Extract the (x, y) coordinate from the center of the cell holding the provided text.  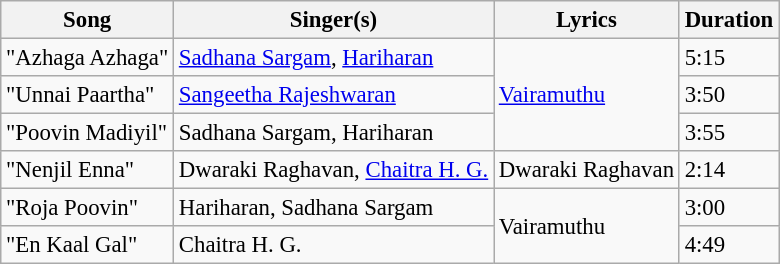
3:50 (728, 95)
Song (88, 20)
Sangeetha Rajeshwaran (334, 95)
4:49 (728, 245)
3:00 (728, 208)
Dwaraki Raghavan (587, 170)
Hariharan, Sadhana Sargam (334, 208)
Singer(s) (334, 20)
"Azhaga Azhaga" (88, 58)
"Poovin Madiyil" (88, 133)
"En Kaal Gal" (88, 245)
5:15 (728, 58)
"Nenjil Enna" (88, 170)
"Roja Poovin" (88, 208)
Lyrics (587, 20)
"Unnai Paartha" (88, 95)
3:55 (728, 133)
Duration (728, 20)
Dwaraki Raghavan, Chaitra H. G. (334, 170)
2:14 (728, 170)
Chaitra H. G. (334, 245)
